Return (x, y) of the center of cell containing provided text 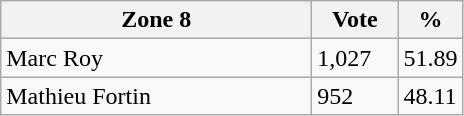
952 (355, 96)
1,027 (355, 58)
48.11 (430, 96)
Mathieu Fortin (156, 96)
Zone 8 (156, 20)
51.89 (430, 58)
Marc Roy (156, 58)
% (430, 20)
Vote (355, 20)
